Find where the given text appears and provide that cell's center as (X, Y) coordinate. 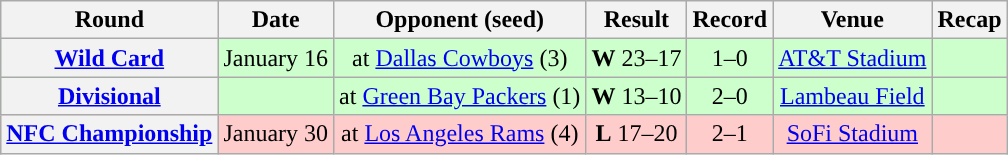
L 17–20 (636, 134)
at Green Bay Packers (1) (460, 96)
SoFi Stadium (852, 134)
AT&T Stadium (852, 58)
Date (276, 20)
Opponent (seed) (460, 20)
January 16 (276, 58)
Wild Card (110, 58)
W 23–17 (636, 58)
W 13–10 (636, 96)
Record (730, 20)
Divisional (110, 96)
January 30 (276, 134)
2–0 (730, 96)
Round (110, 20)
1–0 (730, 58)
at Los Angeles Rams (4) (460, 134)
Recap (970, 20)
Lambeau Field (852, 96)
Result (636, 20)
2–1 (730, 134)
at Dallas Cowboys (3) (460, 58)
Venue (852, 20)
NFC Championship (110, 134)
